Return the (x, y) coordinate for the center point of the cell that contains the specified text.  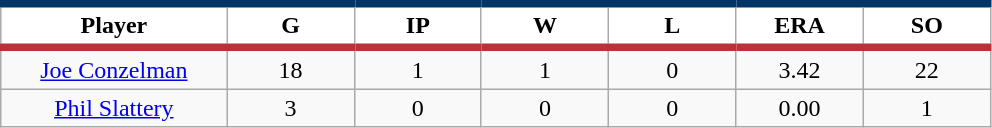
22 (926, 68)
L (672, 26)
3.42 (800, 68)
IP (418, 26)
Phil Slattery (114, 108)
Player (114, 26)
Joe Conzelman (114, 68)
18 (290, 68)
W (544, 26)
3 (290, 108)
ERA (800, 26)
0.00 (800, 108)
G (290, 26)
SO (926, 26)
